Capture the cell that displays the provided text and extract its [X, Y] central coordinate. 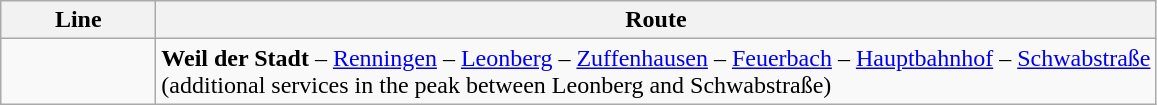
Route [656, 20]
Line [78, 20]
